For the text-containing cell, return its midpoint in (x, y) coordinate format. 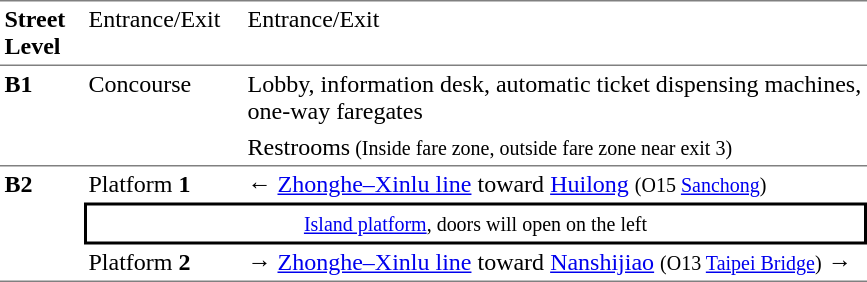
Lobby, information desk, automatic ticket dispensing machines, one-way faregates (555, 98)
B2 (42, 224)
Street Level (42, 33)
Concourse (164, 116)
Restrooms (Inside fare zone, outside fare zone near exit 3) (555, 148)
Platform 2 (164, 263)
B1 (42, 116)
Platform 1 (164, 184)
← Zhonghe–Xinlu line toward Huilong (O15 Sanchong) (555, 184)
Island platform, doors will open on the left (476, 223)
→ Zhonghe–Xinlu line toward Nanshijiao (O13 Taipei Bridge) → (555, 263)
